Search for the cell housing the specified text and yield its [x, y] center coordinate. 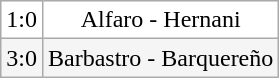
1:0 [22, 20]
3:0 [22, 58]
Barbastro - Barquereño [160, 58]
Alfaro - Hernani [160, 20]
